From the cell containing the given text, extract its center point as [x, y] coordinate. 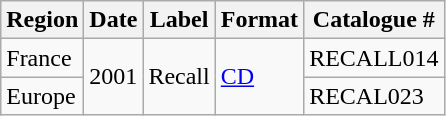
Date [114, 20]
Catalogue # [374, 20]
2001 [114, 77]
Region [42, 20]
CD [259, 77]
Format [259, 20]
RECAL023 [374, 96]
Recall [179, 77]
RECALL014 [374, 58]
Label [179, 20]
Europe [42, 96]
France [42, 58]
